Search for the cell housing the specified text and yield its (X, Y) center coordinate. 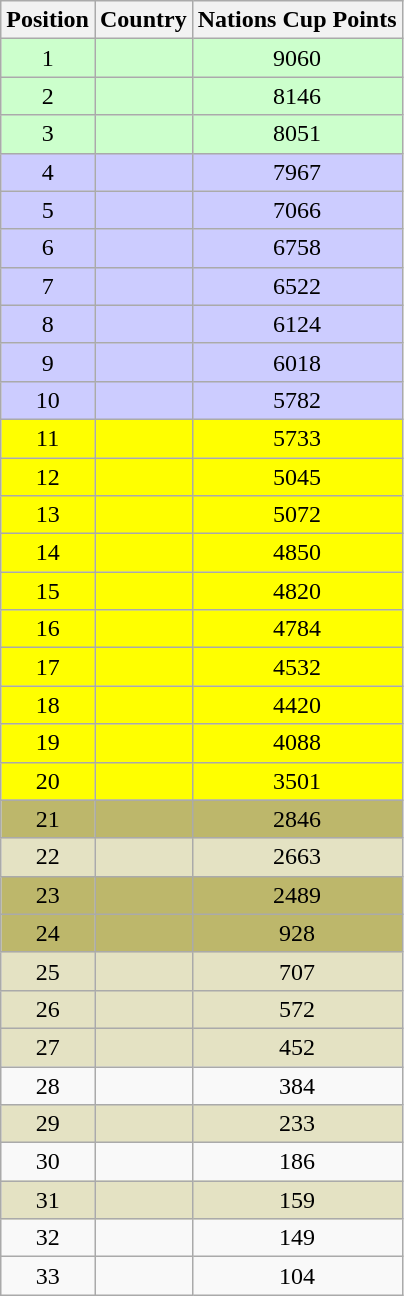
8146 (297, 96)
7 (48, 286)
32 (48, 1238)
9 (48, 362)
159 (297, 1200)
4 (48, 172)
104 (297, 1276)
7066 (297, 210)
28 (48, 1085)
384 (297, 1085)
14 (48, 553)
149 (297, 1238)
928 (297, 933)
572 (297, 1009)
5782 (297, 400)
5045 (297, 477)
2846 (297, 819)
8051 (297, 134)
4420 (297, 705)
22 (48, 857)
6758 (297, 248)
6124 (297, 324)
1 (48, 58)
25 (48, 971)
12 (48, 477)
26 (48, 1009)
8 (48, 324)
2 (48, 96)
13 (48, 515)
18 (48, 705)
19 (48, 743)
Position (48, 20)
7967 (297, 172)
4532 (297, 667)
9060 (297, 58)
4088 (297, 743)
Nations Cup Points (297, 20)
29 (48, 1124)
6522 (297, 286)
3 (48, 134)
31 (48, 1200)
452 (297, 1047)
6 (48, 248)
4850 (297, 553)
17 (48, 667)
186 (297, 1162)
5 (48, 210)
30 (48, 1162)
16 (48, 629)
21 (48, 819)
6018 (297, 362)
5733 (297, 438)
Country (143, 20)
2663 (297, 857)
10 (48, 400)
233 (297, 1124)
4820 (297, 591)
707 (297, 971)
15 (48, 591)
24 (48, 933)
23 (48, 895)
27 (48, 1047)
11 (48, 438)
33 (48, 1276)
3501 (297, 781)
4784 (297, 629)
20 (48, 781)
5072 (297, 515)
2489 (297, 895)
